Locate the cell with the specified text and output its (X, Y) center coordinate. 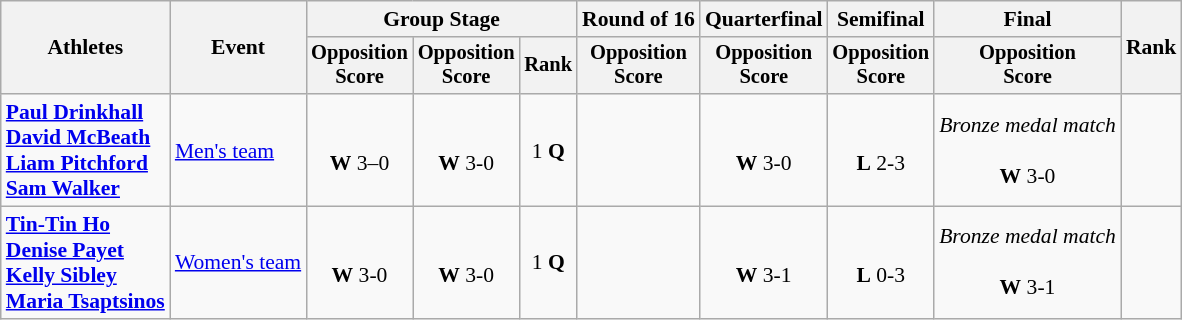
W 3–0 (360, 150)
Group Stage (442, 19)
Men's team (238, 150)
Semifinal (882, 19)
Quarterfinal (764, 19)
Round of 16 (638, 19)
Bronze medal matchW 3-0 (1028, 150)
Tin-Tin HoDenise PayetKelly SibleyMaria Tsaptsinos (86, 263)
Paul DrinkhallDavid McBeathLiam PitchfordSam Walker (86, 150)
W 3-1 (764, 263)
L 2-3 (882, 150)
Bronze medal matchW 3-1 (1028, 263)
Athletes (86, 48)
Women's team (238, 263)
L 0-3 (882, 263)
Event (238, 48)
Final (1028, 19)
